Extract the (x, y) coordinate from the center of the cell holding the provided text.  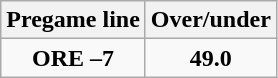
ORE –7 (74, 58)
Over/under (210, 20)
Pregame line (74, 20)
49.0 (210, 58)
